Return the [X, Y] coordinate for the center point of the cell that contains the specified text.  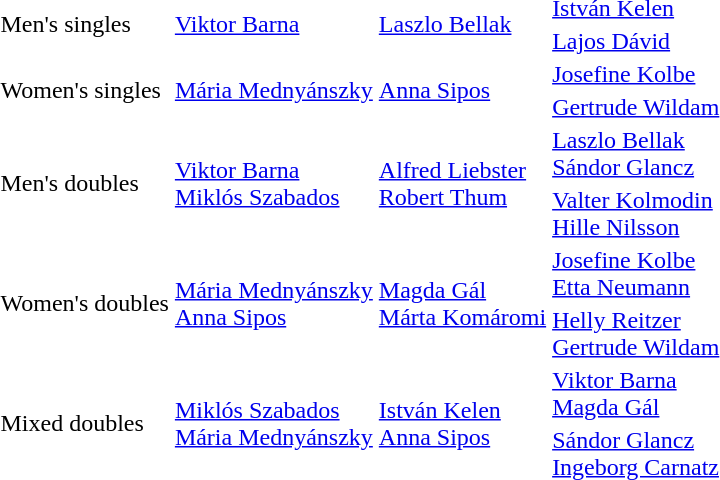
Magda Gál Márta Komáromi [462, 304]
Viktor Barna Miklós Szabados [274, 184]
Alfred Liebster Robert Thum [462, 184]
Mária Mednyánszky [274, 90]
Mária Mednyánszky Anna Sipos [274, 304]
Anna Sipos [462, 90]
